Scan for the cell matching the given text and deliver its (X, Y) coordinate at center. 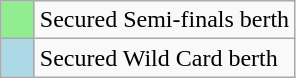
Secured Semi-finals berth (164, 20)
Secured Wild Card berth (164, 58)
